Search for the cell housing the specified text and yield its [X, Y] center coordinate. 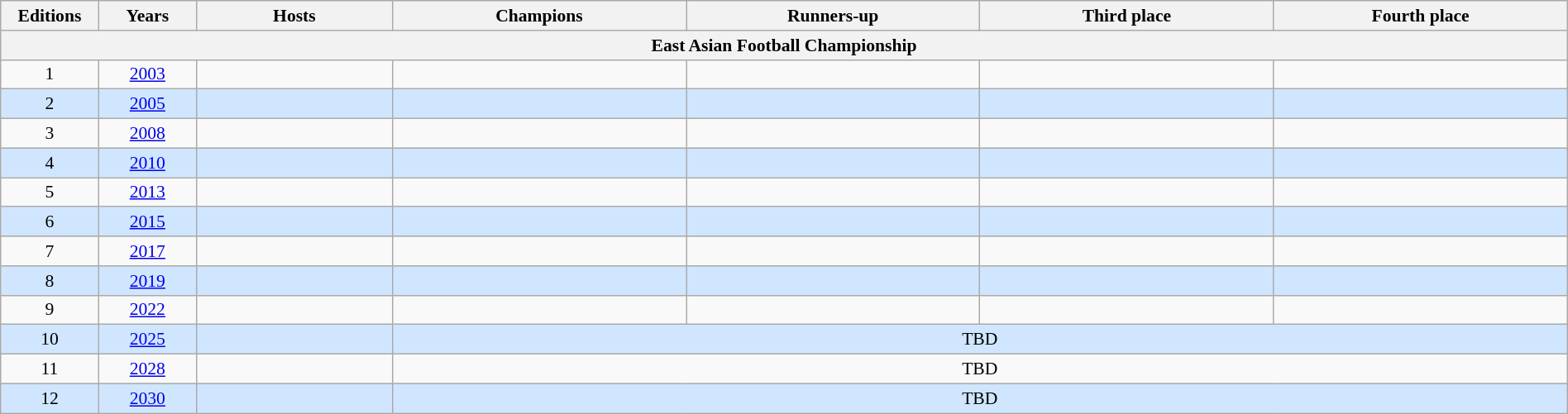
East Asian Football Championship [784, 45]
2022 [147, 310]
2017 [147, 251]
2010 [147, 163]
Champions [539, 16]
5 [50, 193]
2003 [147, 74]
4 [50, 163]
9 [50, 310]
6 [50, 222]
2019 [147, 281]
Third place [1126, 16]
2025 [147, 340]
Editions [50, 16]
10 [50, 340]
1 [50, 74]
Fourth place [1421, 16]
Runners-up [834, 16]
11 [50, 369]
2008 [147, 134]
Years [147, 16]
Hosts [294, 16]
2005 [147, 104]
2028 [147, 369]
8 [50, 281]
12 [50, 398]
2015 [147, 222]
2030 [147, 398]
3 [50, 134]
7 [50, 251]
2013 [147, 193]
2 [50, 104]
